Locate the cell with the specified text and output its [X, Y] center coordinate. 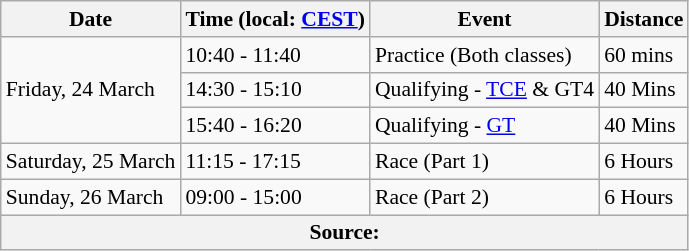
60 mins [644, 55]
Practice (Both classes) [484, 55]
11:15 - 17:15 [275, 162]
Friday, 24 March [91, 90]
Race (Part 2) [484, 197]
Event [484, 19]
Race (Part 1) [484, 162]
10:40 - 11:40 [275, 55]
15:40 - 16:20 [275, 126]
Date [91, 19]
09:00 - 15:00 [275, 197]
14:30 - 15:10 [275, 90]
Distance [644, 19]
Time (local: CEST) [275, 19]
Saturday, 25 March [91, 162]
Sunday, 26 March [91, 197]
Source: [345, 233]
Qualifying - GT [484, 126]
Qualifying - TCE & GT4 [484, 90]
